Detect which cell encompasses the target text, then output its [x, y] center coordinate. 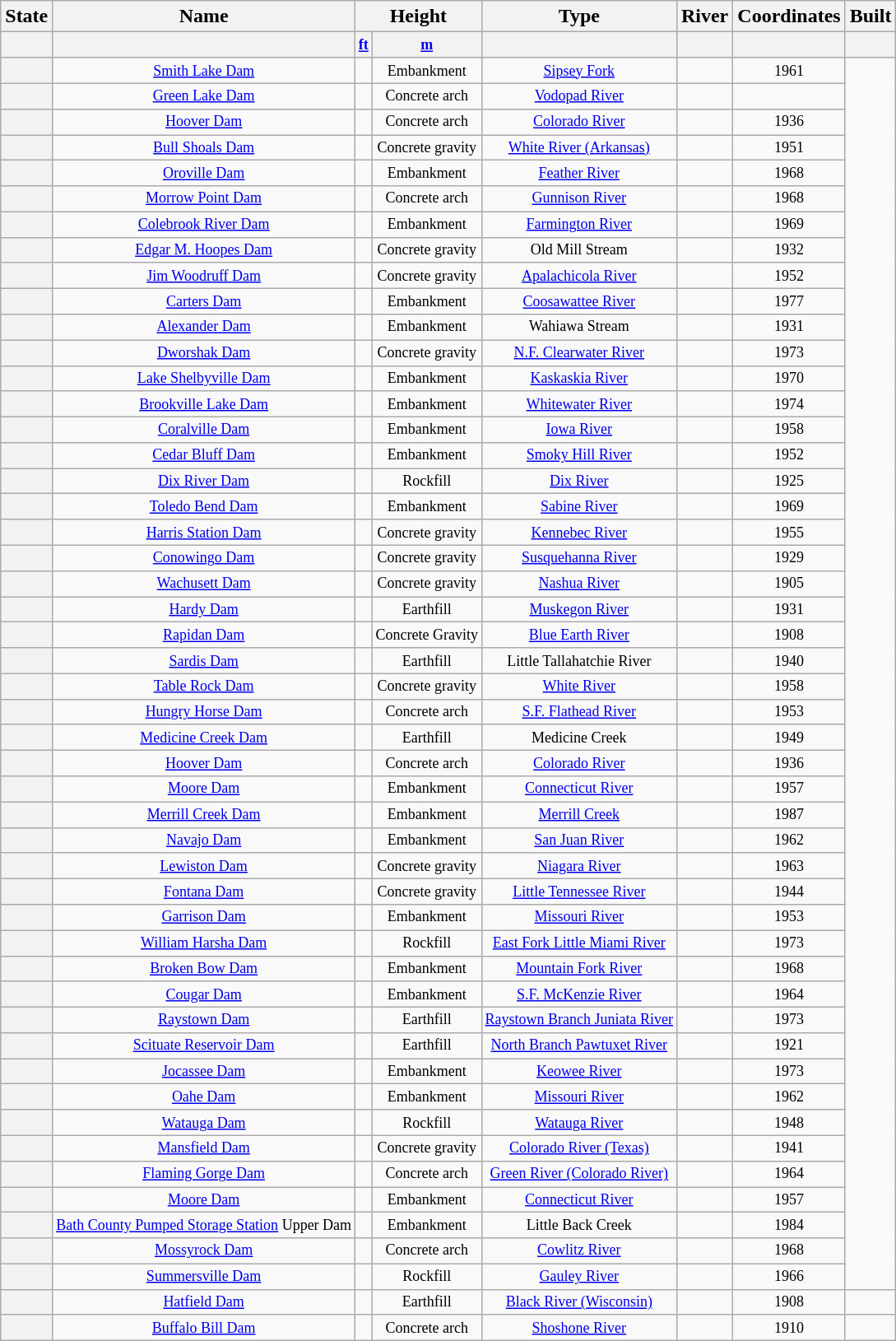
Shoshone River [579, 1327]
1929 [789, 558]
Medicine Creek [579, 738]
1970 [789, 379]
1951 [789, 148]
Vodopad River [579, 95]
Gunnison River [579, 199]
Sardis Dam [204, 660]
Summersville Dam [204, 1276]
Raystown Branch Juniata River [579, 1019]
m [426, 44]
Old Mill Stream [579, 250]
Height [418, 16]
Apalachicola River [579, 275]
ft [364, 44]
N.F. Clearwater River [579, 352]
Farmington River [579, 224]
Kennebec River [579, 532]
1974 [789, 403]
Buffalo Bill Dam [204, 1327]
Feather River [579, 173]
Raystown Dam [204, 1019]
Colorado River (Texas) [579, 1148]
Mountain Fork River [579, 968]
1944 [789, 891]
Blue Earth River [579, 636]
Harris Station Dam [204, 532]
1940 [789, 660]
Garrison Dam [204, 917]
Whitewater River [579, 403]
1963 [789, 866]
Sipsey Fork [579, 71]
1955 [789, 532]
Mossyrock Dam [204, 1251]
Colebrook River Dam [204, 224]
1966 [789, 1276]
1984 [789, 1225]
Dix River Dam [204, 481]
White River [579, 687]
Fontana Dam [204, 891]
S.F. Flathead River [579, 711]
Merrill Creek Dam [204, 815]
White River (Arkansas) [579, 148]
Little Tallahatchie River [579, 660]
Nashua River [579, 583]
Gauley River [579, 1276]
1925 [789, 481]
Green River (Colorado River) [579, 1174]
1932 [789, 250]
Flaming Gorge Dam [204, 1174]
Bath County Pumped Storage Station Upper Dam [204, 1225]
Coosawattee River [579, 301]
Watauga River [579, 1123]
1948 [789, 1123]
Lewiston Dam [204, 866]
Rapidan Dam [204, 636]
Iowa River [579, 430]
Coralville Dam [204, 430]
Broken Bow Dam [204, 968]
Navajo Dam [204, 840]
Brookville Lake Dam [204, 403]
Kaskaskia River [579, 379]
Conowingo Dam [204, 558]
1941 [789, 1148]
Hardy Dam [204, 609]
Edgar M. Hoopes Dam [204, 250]
Built [870, 16]
Muskegon River [579, 609]
East Fork Little Miami River [579, 943]
Type [579, 16]
Table Rock Dam [204, 687]
Wahiawa Stream [579, 328]
Little Back Creek [579, 1225]
Oahe Dam [204, 1097]
Smoky Hill River [579, 456]
River [704, 16]
Hungry Horse Dam [204, 711]
1987 [789, 815]
Mansfield Dam [204, 1148]
Wachusett Dam [204, 583]
1905 [789, 583]
Little Tennessee River [579, 891]
Coordinates [789, 16]
Watauga Dam [204, 1123]
Dix River [579, 481]
1921 [789, 1045]
Morrow Point Dam [204, 199]
Alexander Dam [204, 328]
Oroville Dam [204, 173]
Black River (Wisconsin) [579, 1302]
Keowee River [579, 1072]
1977 [789, 301]
1949 [789, 738]
Merrill Creek [579, 815]
Name [204, 16]
S.F. McKenzie River [579, 994]
Green Lake Dam [204, 95]
1961 [789, 71]
Sabine River [579, 507]
1910 [789, 1327]
Carters Dam [204, 301]
San Juan River [579, 840]
Medicine Creek Dam [204, 738]
North Branch Pawtuxet River [579, 1045]
Dworshak Dam [204, 352]
Jim Woodruff Dam [204, 275]
Cougar Dam [204, 994]
Bull Shoals Dam [204, 148]
Niagara River [579, 866]
Scituate Reservoir Dam [204, 1045]
Smith Lake Dam [204, 71]
Toledo Bend Dam [204, 507]
Susquehanna River [579, 558]
Lake Shelbyville Dam [204, 379]
William Harsha Dam [204, 943]
Concrete Gravity [426, 636]
Hatfield Dam [204, 1302]
Cowlitz River [579, 1251]
Jocassee Dam [204, 1072]
Cedar Bluff Dam [204, 456]
State [26, 16]
